Detect which cell encompasses the target text, then output its (X, Y) center coordinate. 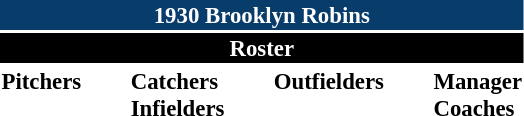
1930 Brooklyn Robins (262, 15)
Roster (262, 48)
